Scan for the cell matching the given text and deliver its (X, Y) coordinate at center. 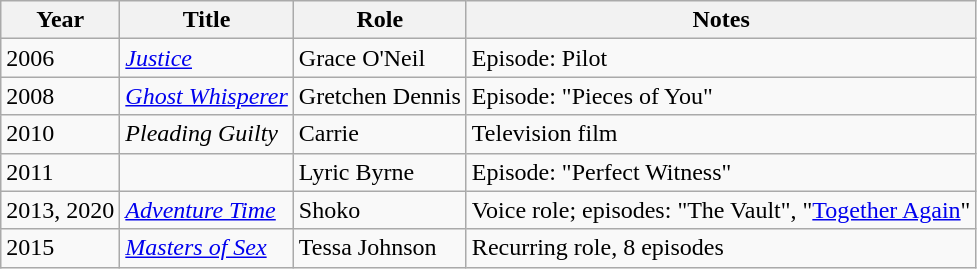
Role (380, 20)
Grace O'Neil (380, 58)
Episode: Pilot (721, 58)
2006 (60, 58)
Pleading Guilty (207, 134)
2010 (60, 134)
Carrie (380, 134)
Tessa Johnson (380, 248)
Title (207, 20)
Adventure Time (207, 210)
Justice (207, 58)
Voice role; episodes: "The Vault", "Together Again" (721, 210)
Recurring role, 8 episodes (721, 248)
2015 (60, 248)
Episode: "Perfect Witness" (721, 172)
Shoko (380, 210)
Ghost Whisperer (207, 96)
Episode: "Pieces of You" (721, 96)
Television film (721, 134)
Notes (721, 20)
Gretchen Dennis (380, 96)
2011 (60, 172)
Lyric Byrne (380, 172)
Masters of Sex (207, 248)
2013, 2020 (60, 210)
2008 (60, 96)
Year (60, 20)
